Detect which cell encompasses the target text, then output its (x, y) center coordinate. 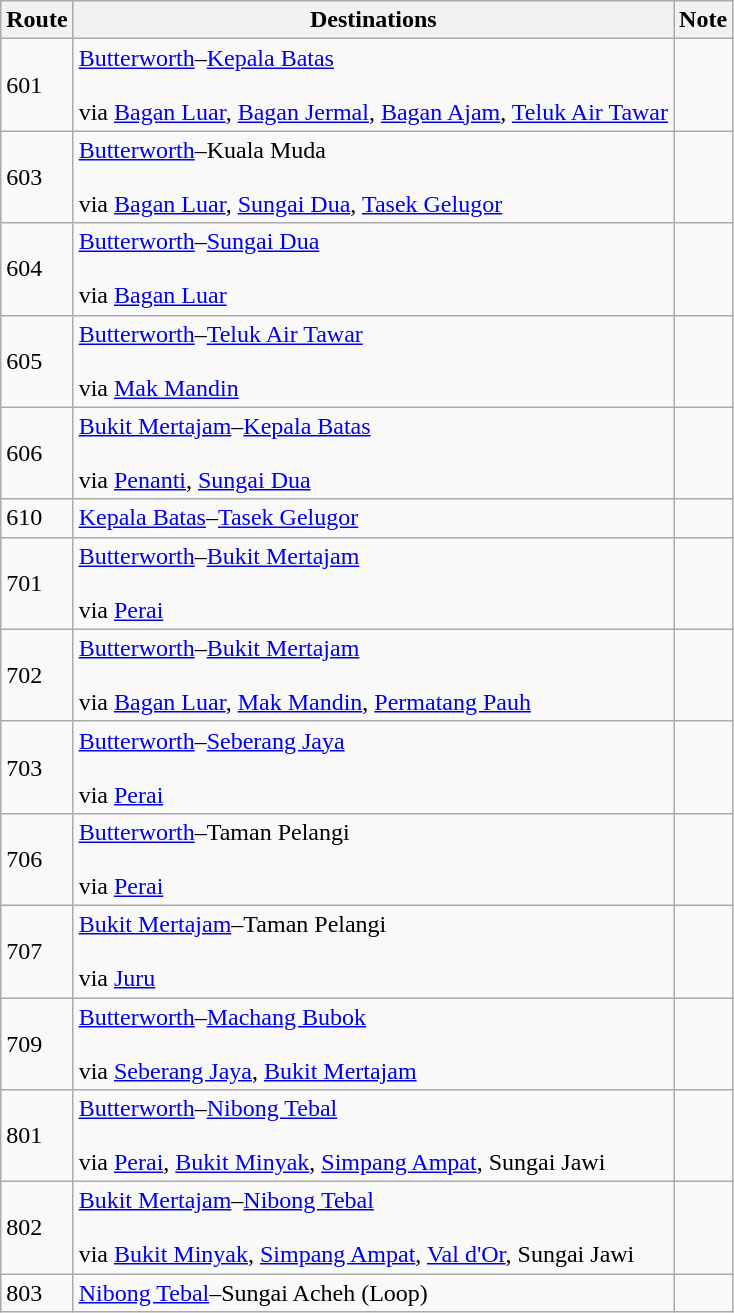
Route (37, 20)
Butterworth–Nibong Tebalvia Perai, Bukit Minyak, Simpang Ampat, Sungai Jawi (373, 1136)
709 (37, 1044)
605 (37, 361)
Kepala Batas–Tasek Gelugor (373, 518)
Destinations (373, 20)
Butterworth–Taman Pelangivia Perai (373, 859)
603 (37, 177)
Bukit Mertajam–Taman Pelangivia Juru (373, 951)
604 (37, 269)
Note (704, 20)
Butterworth–Kepala Batasvia Bagan Luar, Bagan Jermal, Bagan Ajam, Teluk Air Tawar (373, 85)
701 (37, 583)
703 (37, 767)
706 (37, 859)
610 (37, 518)
Bukit Mertajam–Nibong Tebalvia Bukit Minyak, Simpang Ampat, Val d'Or, Sungai Jawi (373, 1228)
802 (37, 1228)
Butterworth–Kuala Mudavia Bagan Luar, Sungai Dua, Tasek Gelugor (373, 177)
803 (37, 1293)
606 (37, 453)
Butterworth–Bukit Mertajamvia Perai (373, 583)
Bukit Mertajam–Kepala Batasvia Penanti, Sungai Dua (373, 453)
Butterworth–Seberang Jayavia Perai (373, 767)
801 (37, 1136)
Butterworth–Bukit Mertajamvia Bagan Luar, Mak Mandin, Permatang Pauh (373, 675)
707 (37, 951)
702 (37, 675)
Butterworth–Sungai Duavia Bagan Luar (373, 269)
601 (37, 85)
Butterworth–Machang Bubokvia Seberang Jaya, Bukit Mertajam (373, 1044)
Nibong Tebal–Sungai Acheh (Loop) (373, 1293)
Butterworth–Teluk Air Tawarvia Mak Mandin (373, 361)
